From the cell containing the given text, extract its center point as [X, Y] coordinate. 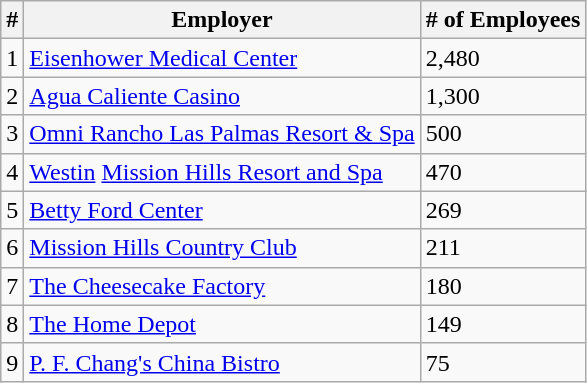
3 [12, 134]
# of Employees [503, 20]
1,300 [503, 96]
180 [503, 286]
2 [12, 96]
Eisenhower Medical Center [222, 58]
1 [12, 58]
5 [12, 210]
211 [503, 248]
Mission Hills Country Club [222, 248]
Omni Rancho Las Palmas Resort & Spa [222, 134]
P. F. Chang's China Bistro [222, 362]
Employer [222, 20]
500 [503, 134]
149 [503, 324]
# [12, 20]
6 [12, 248]
269 [503, 210]
470 [503, 172]
Westin Mission Hills Resort and Spa [222, 172]
Betty Ford Center [222, 210]
Agua Caliente Casino [222, 96]
The Cheesecake Factory [222, 286]
7 [12, 286]
9 [12, 362]
The Home Depot [222, 324]
8 [12, 324]
2,480 [503, 58]
75 [503, 362]
4 [12, 172]
